Detect which cell encompasses the target text, then output its (x, y) center coordinate. 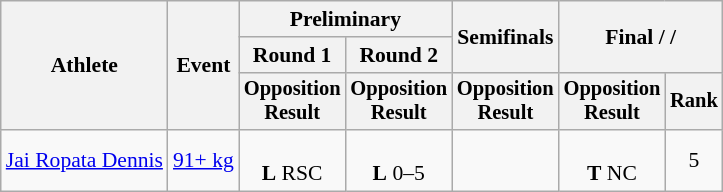
Final / / (641, 36)
L RSC (292, 160)
Jai Ropata Dennis (84, 160)
Round 2 (398, 55)
91+ kg (204, 160)
T NC (612, 160)
Semifinals (506, 36)
L 0–5 (398, 160)
Rank (694, 101)
Event (204, 66)
Preliminary (346, 19)
Athlete (84, 66)
Round 1 (292, 55)
5 (694, 160)
